Detect which cell encompasses the target text, then output its [X, Y] center coordinate. 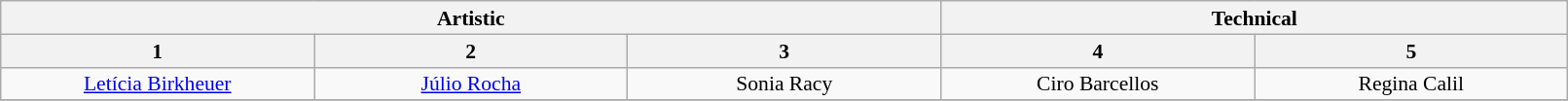
2 [471, 50]
Letícia Birkheuer [158, 84]
4 [1098, 50]
1 [158, 50]
Technical [1255, 17]
Artistic [471, 17]
3 [784, 50]
Ciro Barcellos [1098, 84]
5 [1411, 50]
Sonia Racy [784, 84]
Regina Calil [1411, 84]
Júlio Rocha [471, 84]
